Provide the (X, Y) coordinate of the cell's center where the given text is located.  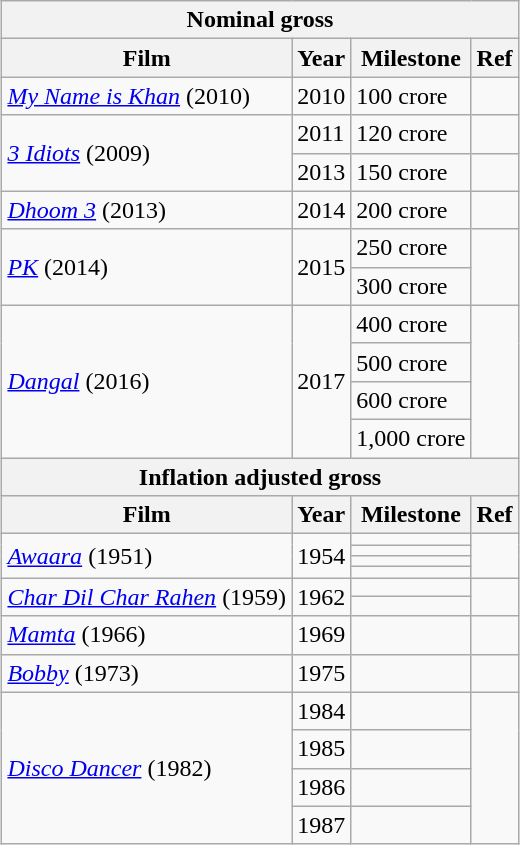
250 crore (411, 248)
Dhoom 3 (2013) (147, 210)
Disco Dancer (1982) (147, 768)
300 crore (411, 286)
500 crore (411, 362)
Char Dil Char Rahen (1959) (147, 597)
400 crore (411, 324)
2010 (322, 96)
Awaara (1951) (147, 556)
2017 (322, 381)
My Name is Khan (2010) (147, 96)
1987 (322, 825)
1969 (322, 635)
600 crore (411, 400)
1975 (322, 673)
150 crore (411, 172)
1962 (322, 597)
Dangal (2016) (147, 381)
200 crore (411, 210)
Mamta (1966) (147, 635)
1984 (322, 711)
2015 (322, 267)
120 crore (411, 134)
1985 (322, 749)
Nominal gross (260, 20)
PK (2014) (147, 267)
2013 (322, 172)
2014 (322, 210)
2011 (322, 134)
100 crore (411, 96)
Bobby (1973) (147, 673)
Inflation adjusted gross (260, 477)
3 Idiots (2009) (147, 153)
1954 (322, 556)
1986 (322, 787)
1,000 crore (411, 438)
